Pinpoint the cell where the given text exists, returning its [x, y] midpoint coordinate. 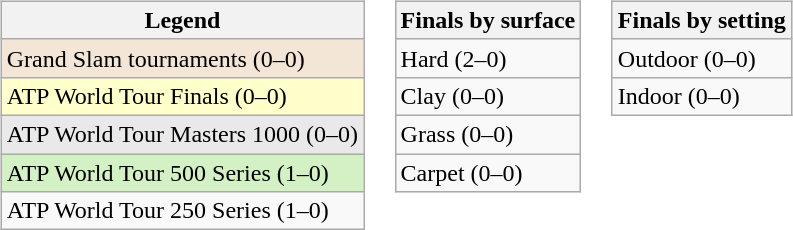
Carpet (0–0) [488, 173]
Finals by surface [488, 20]
Indoor (0–0) [702, 96]
Finals by setting [702, 20]
Grass (0–0) [488, 134]
Legend [182, 20]
ATP World Tour Finals (0–0) [182, 96]
ATP World Tour 500 Series (1–0) [182, 173]
ATP World Tour 250 Series (1–0) [182, 211]
ATP World Tour Masters 1000 (0–0) [182, 134]
Hard (2–0) [488, 58]
Clay (0–0) [488, 96]
Outdoor (0–0) [702, 58]
Grand Slam tournaments (0–0) [182, 58]
